Output the [X, Y] coordinate of the center of the cell containing the given text.  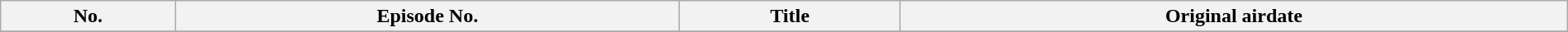
Episode No. [427, 16]
No. [88, 16]
Title [791, 16]
Original airdate [1234, 16]
